Search for the cell housing the specified text and yield its (X, Y) center coordinate. 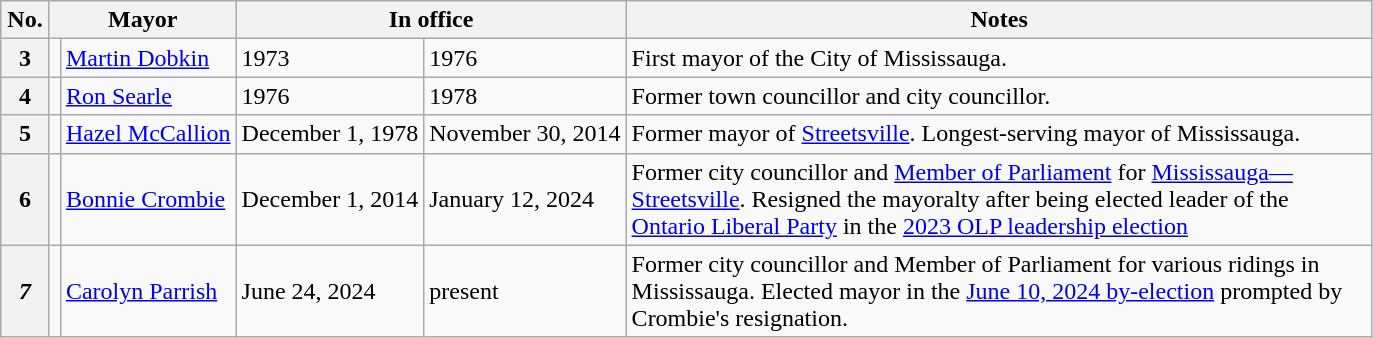
Martin Dobkin (148, 58)
December 1, 1978 (330, 134)
4 (26, 96)
Former town councillor and city councillor. (999, 96)
January 12, 2024 (525, 199)
1978 (525, 96)
3 (26, 58)
First mayor of the City of Mississauga. (999, 58)
November 30, 2014 (525, 134)
No. (26, 20)
5 (26, 134)
Ron Searle (148, 96)
In office (431, 20)
December 1, 2014 (330, 199)
June 24, 2024 (330, 291)
Mayor (142, 20)
Hazel McCallion (148, 134)
1973 (330, 58)
Bonnie Crombie (148, 199)
7 (26, 291)
Former mayor of Streetsville. Longest-serving mayor of Mississauga. (999, 134)
Notes (999, 20)
present (525, 291)
Carolyn Parrish (148, 291)
6 (26, 199)
